Locate the cell with the specified text and output its [X, Y] center coordinate. 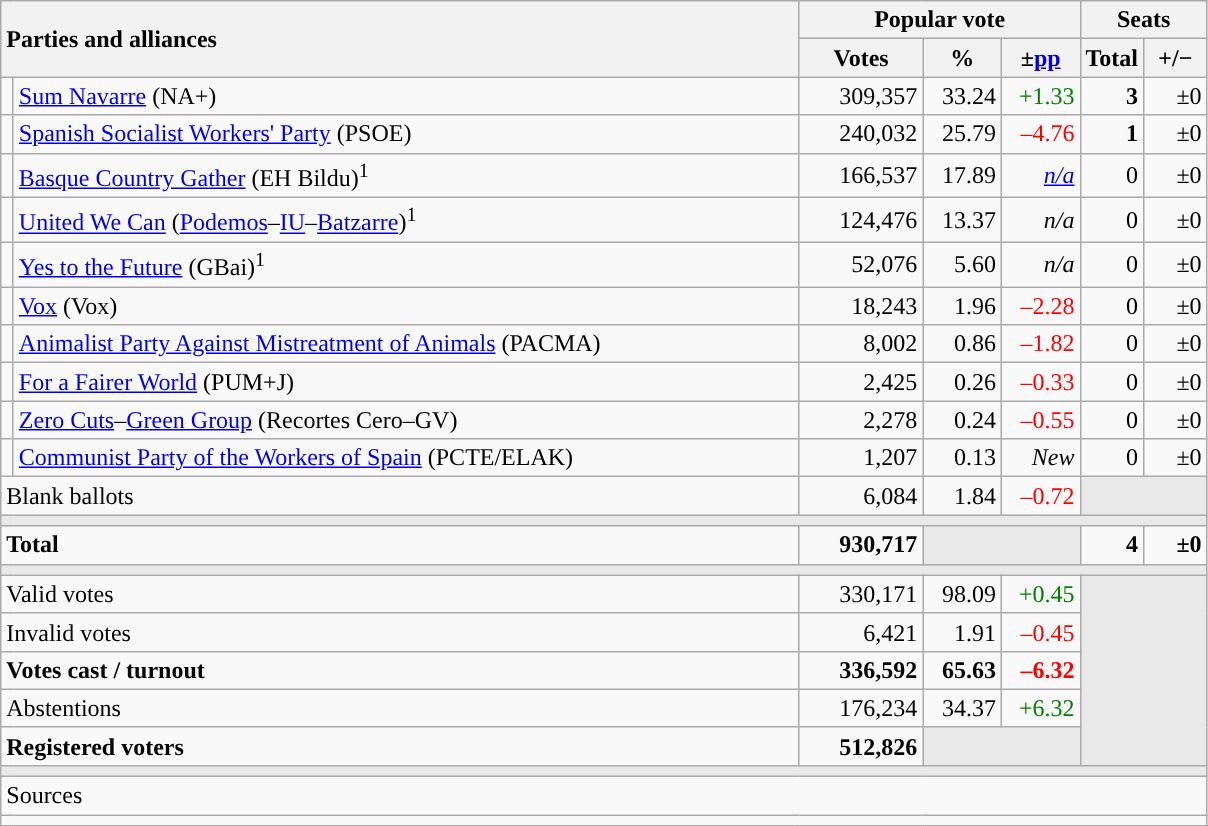
1,207 [861, 458]
Zero Cuts–Green Group (Recortes Cero–GV) [406, 420]
–0.45 [1040, 632]
13.37 [962, 220]
–2.28 [1040, 306]
Vox (Vox) [406, 306]
Registered voters [400, 746]
98.09 [962, 594]
Sum Navarre (NA+) [406, 96]
Communist Party of the Workers of Spain (PCTE/ELAK) [406, 458]
+0.45 [1040, 594]
Blank ballots [400, 496]
33.24 [962, 96]
166,537 [861, 176]
Animalist Party Against Mistreatment of Animals (PACMA) [406, 344]
8,002 [861, 344]
–0.72 [1040, 496]
For a Fairer World (PUM+J) [406, 382]
336,592 [861, 670]
Abstentions [400, 708]
0.26 [962, 382]
–0.55 [1040, 420]
+6.32 [1040, 708]
1.96 [962, 306]
2,278 [861, 420]
Votes [861, 58]
124,476 [861, 220]
New [1040, 458]
–4.76 [1040, 134]
Popular vote [940, 20]
0.13 [962, 458]
0.24 [962, 420]
0.86 [962, 344]
1 [1112, 134]
Parties and alliances [400, 39]
17.89 [962, 176]
2,425 [861, 382]
Basque Country Gather (EH Bildu)1 [406, 176]
4 [1112, 545]
1.84 [962, 496]
+1.33 [1040, 96]
65.63 [962, 670]
Valid votes [400, 594]
United We Can (Podemos–IU–Batzarre)1 [406, 220]
34.37 [962, 708]
176,234 [861, 708]
% [962, 58]
930,717 [861, 545]
309,357 [861, 96]
330,171 [861, 594]
+/− [1176, 58]
Spanish Socialist Workers' Party (PSOE) [406, 134]
6,421 [861, 632]
240,032 [861, 134]
Seats [1144, 20]
–1.82 [1040, 344]
25.79 [962, 134]
1.91 [962, 632]
–6.32 [1040, 670]
–0.33 [1040, 382]
Yes to the Future (GBai)1 [406, 264]
3 [1112, 96]
6,084 [861, 496]
Votes cast / turnout [400, 670]
5.60 [962, 264]
52,076 [861, 264]
±pp [1040, 58]
Invalid votes [400, 632]
512,826 [861, 746]
Sources [604, 796]
18,243 [861, 306]
